Provide the [x, y] coordinate of the cell's center where the given text is located.  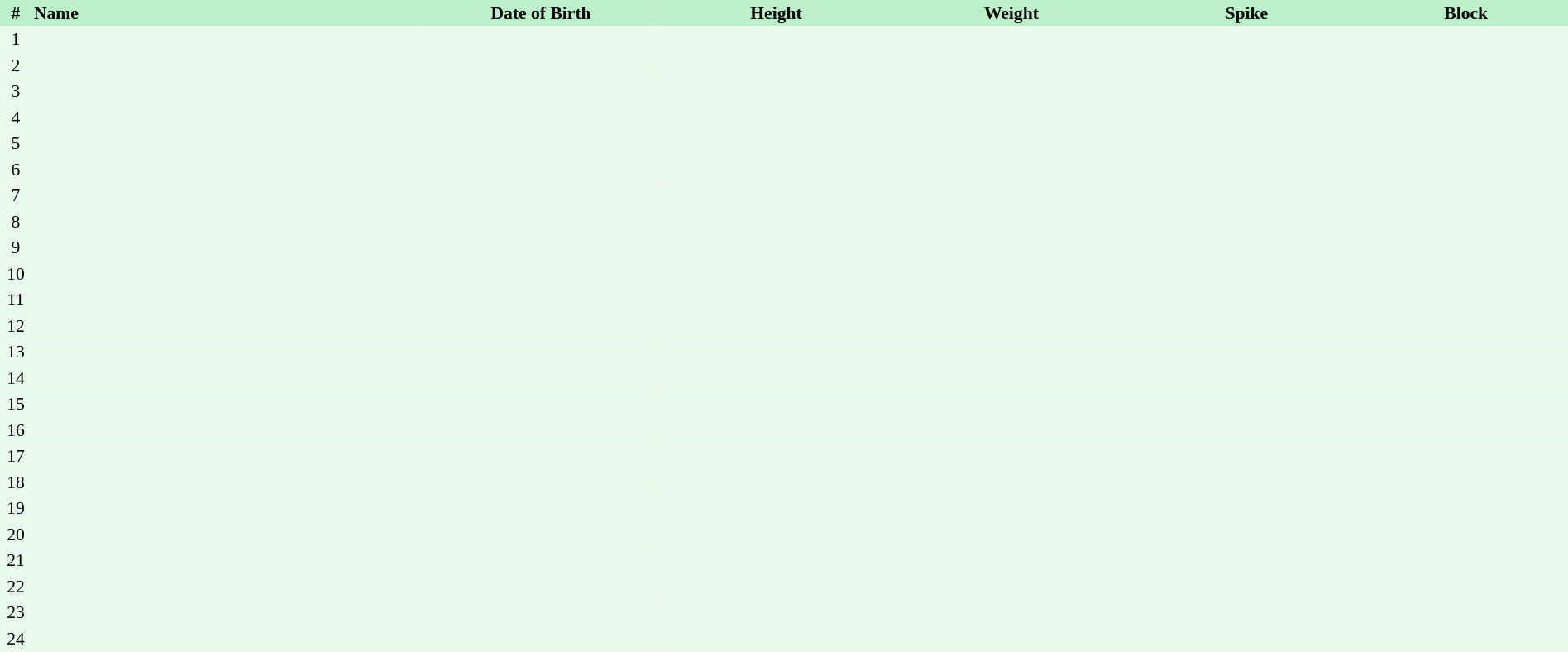
3 [16, 91]
5 [16, 144]
Height [776, 13]
1 [16, 40]
7 [16, 195]
22 [16, 587]
17 [16, 457]
10 [16, 274]
4 [16, 117]
8 [16, 222]
12 [16, 326]
21 [16, 561]
16 [16, 430]
14 [16, 378]
Date of Birth [541, 13]
20 [16, 535]
2 [16, 65]
Name [227, 13]
13 [16, 352]
23 [16, 612]
24 [16, 639]
6 [16, 170]
11 [16, 300]
18 [16, 482]
15 [16, 404]
Block [1465, 13]
Weight [1011, 13]
# [16, 13]
Spike [1246, 13]
9 [16, 248]
19 [16, 508]
